For the text-containing cell, return its midpoint in [X, Y] coordinate format. 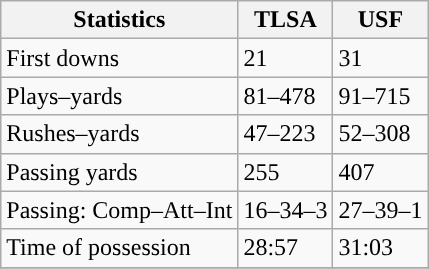
91–715 [380, 96]
255 [286, 172]
USF [380, 20]
47–223 [286, 134]
TLSA [286, 20]
Time of possession [120, 248]
Passing yards [120, 172]
Rushes–yards [120, 134]
407 [380, 172]
First downs [120, 58]
52–308 [380, 134]
28:57 [286, 248]
Plays–yards [120, 96]
21 [286, 58]
31:03 [380, 248]
31 [380, 58]
81–478 [286, 96]
Statistics [120, 20]
Passing: Comp–Att–Int [120, 210]
16–34–3 [286, 210]
27–39–1 [380, 210]
